Find where the given text appears and provide that cell's center as (X, Y) coordinate. 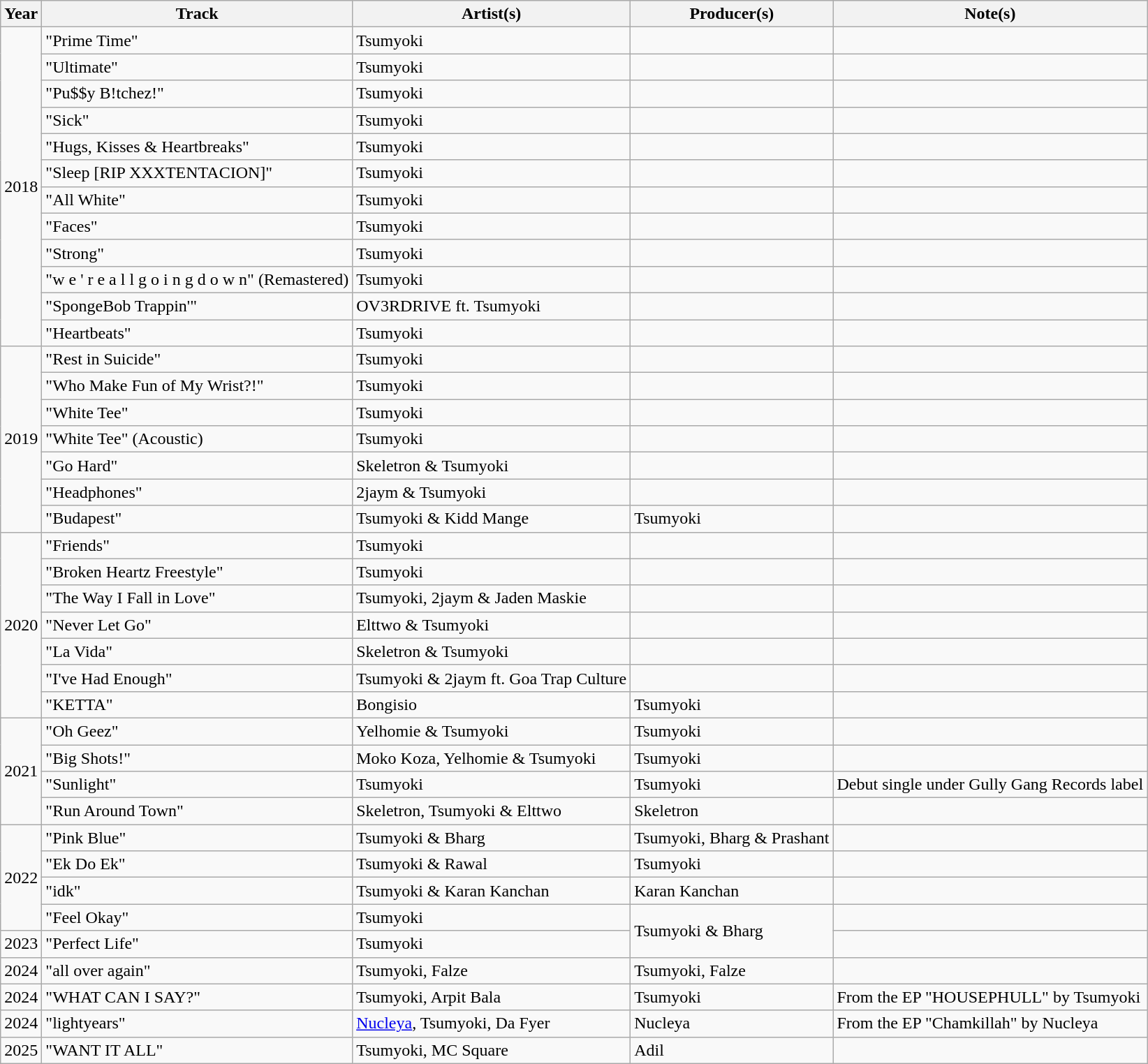
"Friends" (197, 545)
"Headphones" (197, 492)
"Sunlight" (197, 785)
Skeletron (732, 811)
Tsumyoki & Kidd Mange (492, 519)
"Ek Do Ek" (197, 864)
Artist(s) (492, 14)
Tsumyoki, 2jaym & Jaden Maskie (492, 598)
Moko Koza, Yelhomie & Tsumyoki (492, 758)
"White Tee" (Acoustic) (197, 439)
"lightyears" (197, 1024)
From the EP "Chamkillah" by Nucleya (990, 1024)
"All White" (197, 200)
Elttwo & Tsumyoki (492, 625)
Yelhomie & Tsumyoki (492, 731)
"Feel Okay" (197, 917)
Year (21, 14)
"Big Shots!" (197, 758)
2022 (21, 878)
"Hugs, Kisses & Heartbreaks" (197, 147)
Adil (732, 1050)
"Heartbeats" (197, 333)
Tsumyoki, MC Square (492, 1050)
"SpongeBob Trappin'" (197, 306)
"Perfect Life" (197, 944)
"Never Let Go" (197, 625)
2021 (21, 771)
"KETTA" (197, 704)
Tsumyoki & Rawal (492, 864)
"WANT IT ALL" (197, 1050)
"Ultimate" (197, 67)
Nucleya, Tsumyoki, Da Fyer (492, 1024)
2018 (21, 187)
Skeletron, Tsumyoki & Elttwo (492, 811)
2020 (21, 625)
Producer(s) (732, 14)
"Who Make Fun of My Wrist?!" (197, 386)
"idk" (197, 891)
2025 (21, 1050)
Tsumyoki, Bharg & Prashant (732, 838)
"w e ' r e a l l g o i n g d o w n" (Remastered) (197, 279)
"Pu$$y B!tchez!" (197, 94)
Track (197, 14)
Tsumyoki, Arpit Bala (492, 997)
"Strong" (197, 253)
2019 (21, 439)
"Budapest" (197, 519)
"Pink Blue" (197, 838)
Tsumyoki & Karan Kanchan (492, 891)
2023 (21, 944)
2jaym & Tsumyoki (492, 492)
From the EP "HOUSEPHULL" by Tsumyoki (990, 997)
"Sick" (197, 120)
"Faces" (197, 226)
"La Vida" (197, 651)
"Prime Time" (197, 40)
Debut single under Gully Gang Records label (990, 785)
"White Tee" (197, 413)
Note(s) (990, 14)
"I've Had Enough" (197, 678)
Nucleya (732, 1024)
"Rest in Suicide" (197, 360)
Bongisio (492, 704)
"The Way I Fall in Love" (197, 598)
"Broken Heartz Freestyle" (197, 572)
"WHAT CAN I SAY?" (197, 997)
"Oh Geez" (197, 731)
Karan Kanchan (732, 891)
"Run Around Town" (197, 811)
Tsumyoki & 2jaym ft. Goa Trap Culture (492, 678)
OV3RDRIVE ft. Tsumyoki (492, 306)
"Sleep [RIP XXXTENTACION]" (197, 173)
"Go Hard" (197, 466)
"all over again" (197, 970)
